From the cell containing the given text, extract its center point as (x, y) coordinate. 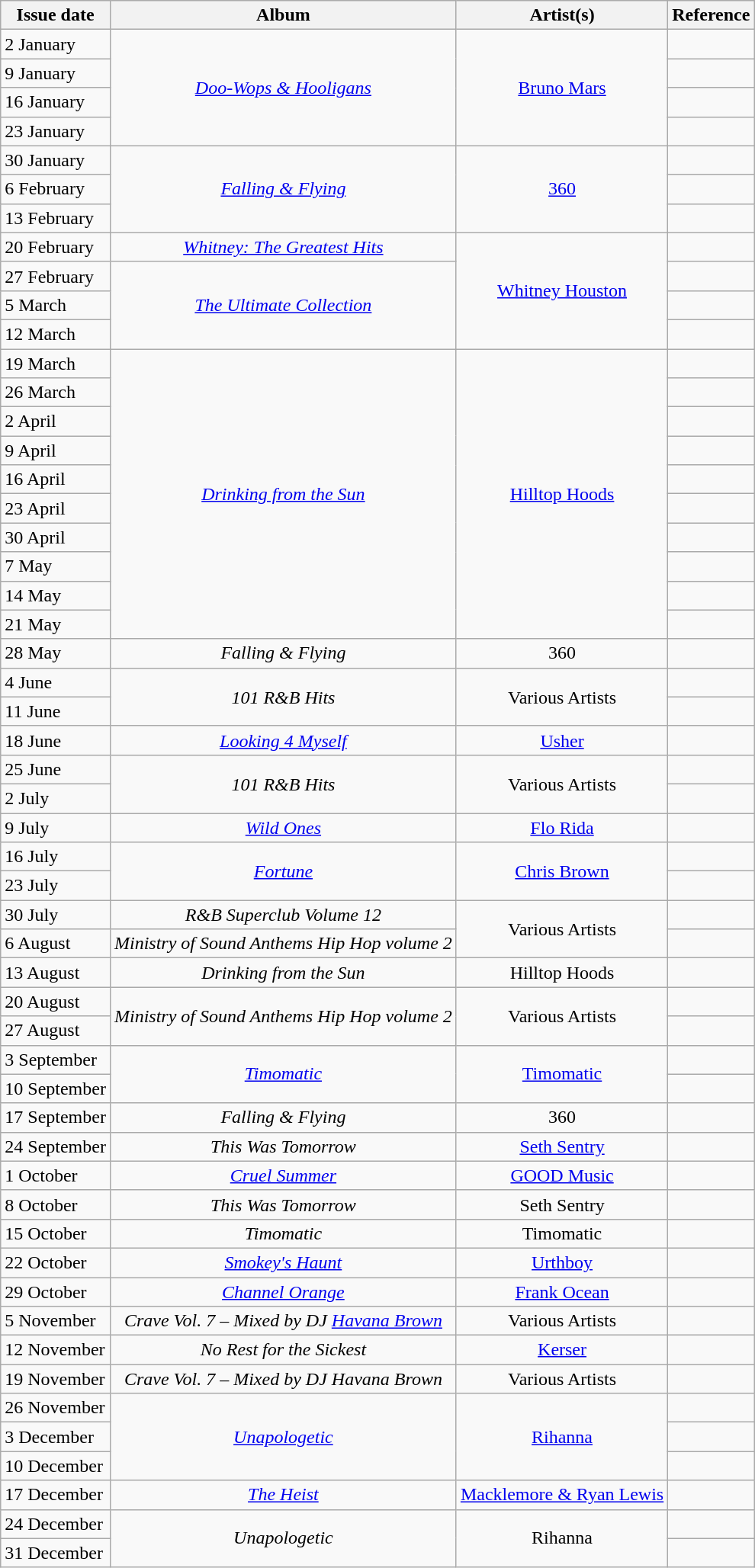
Reference (711, 15)
14 May (56, 595)
30 April (56, 537)
GOOD Music (561, 1175)
25 June (56, 769)
Urthboy (561, 1262)
Whitney: The Greatest Hits (283, 247)
19 November (56, 1379)
Artist(s) (561, 15)
24 December (56, 1524)
20 February (56, 247)
Bruno Mars (561, 88)
24 September (56, 1146)
Channel Orange (283, 1292)
27 February (56, 276)
2 July (56, 798)
Whitney Houston (561, 290)
19 March (56, 364)
22 October (56, 1262)
2 January (56, 44)
No Rest for the Sickest (283, 1350)
Fortune (283, 871)
R&B Superclub Volume 12 (283, 915)
Frank Ocean (561, 1292)
2 April (56, 422)
Cruel Summer (283, 1175)
18 June (56, 740)
13 February (56, 218)
9 April (56, 451)
10 December (56, 1466)
16 January (56, 102)
13 August (56, 973)
4 June (56, 682)
17 December (56, 1495)
Macklemore & Ryan Lewis (561, 1495)
8 October (56, 1204)
12 November (56, 1350)
17 September (56, 1117)
10 September (56, 1089)
Smokey's Haunt (283, 1262)
30 July (56, 915)
6 February (56, 189)
Kerser (561, 1350)
12 March (56, 334)
Chris Brown (561, 871)
27 August (56, 1031)
Issue date (56, 15)
23 July (56, 886)
Looking 4 Myself (283, 740)
15 October (56, 1233)
16 April (56, 479)
31 December (56, 1553)
23 April (56, 508)
5 March (56, 305)
7 May (56, 566)
6 August (56, 944)
16 July (56, 857)
30 January (56, 160)
20 August (56, 1002)
Wild Ones (283, 827)
Flo Rida (561, 827)
3 September (56, 1060)
9 January (56, 73)
The Heist (283, 1495)
26 November (56, 1408)
5 November (56, 1321)
11 June (56, 711)
The Ultimate Collection (283, 305)
1 October (56, 1175)
3 December (56, 1437)
29 October (56, 1292)
23 January (56, 131)
9 July (56, 827)
Doo-Wops & Hooligans (283, 88)
Usher (561, 740)
28 May (56, 653)
26 March (56, 393)
Album (283, 15)
21 May (56, 624)
